Locate the cell with the specified text and output its [X, Y] center coordinate. 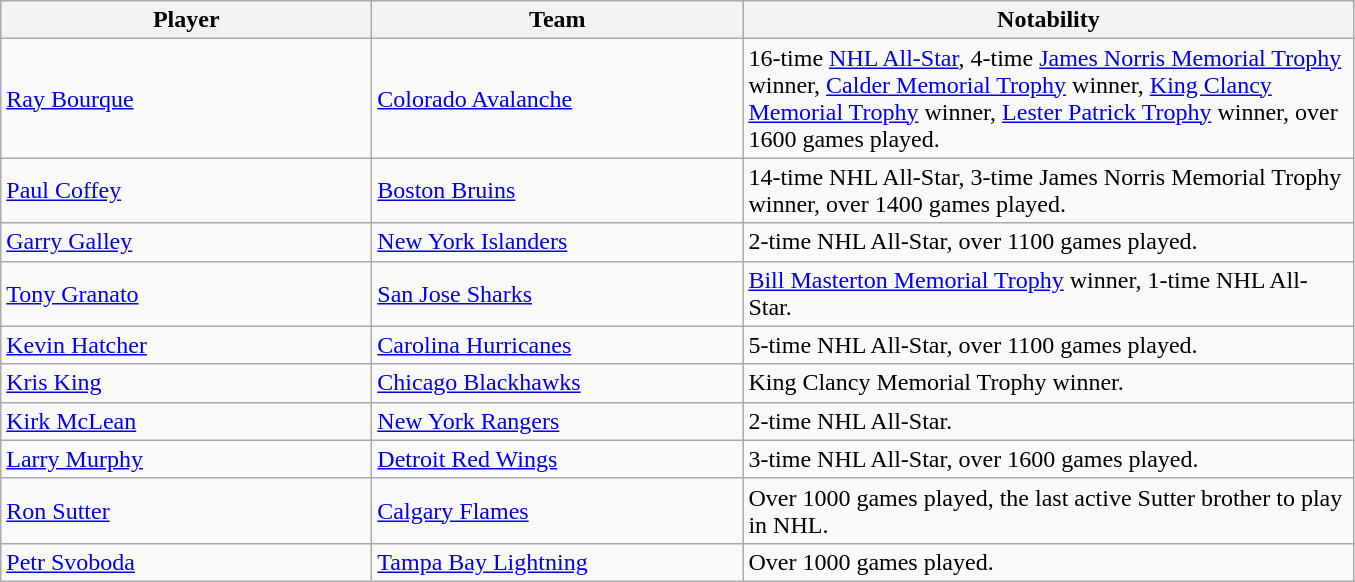
Over 1000 games played, the last active Sutter brother to play in NHL. [1048, 510]
Bill Masterton Memorial Trophy winner, 1-time NHL All-Star. [1048, 294]
Player [186, 20]
Paul Coffey [186, 190]
Boston Bruins [558, 190]
Larry Murphy [186, 459]
Garry Galley [186, 242]
Calgary Flames [558, 510]
Ron Sutter [186, 510]
2-time NHL All-Star, over 1100 games played. [1048, 242]
San Jose Sharks [558, 294]
King Clancy Memorial Trophy winner. [1048, 383]
Tampa Bay Lightning [558, 562]
New York Islanders [558, 242]
Chicago Blackhawks [558, 383]
Detroit Red Wings [558, 459]
Over 1000 games played. [1048, 562]
Notability [1048, 20]
2-time NHL All-Star. [1048, 421]
Kirk McLean [186, 421]
Colorado Avalanche [558, 98]
Carolina Hurricanes [558, 345]
5-time NHL All-Star, over 1100 games played. [1048, 345]
Ray Bourque [186, 98]
New York Rangers [558, 421]
Petr Svoboda [186, 562]
Team [558, 20]
Kris King [186, 383]
3-time NHL All-Star, over 1600 games played. [1048, 459]
Kevin Hatcher [186, 345]
14-time NHL All-Star, 3-time James Norris Memorial Trophy winner, over 1400 games played. [1048, 190]
Tony Granato [186, 294]
